Determine the [X, Y] coordinate at the center of the cell enclosing the given text.  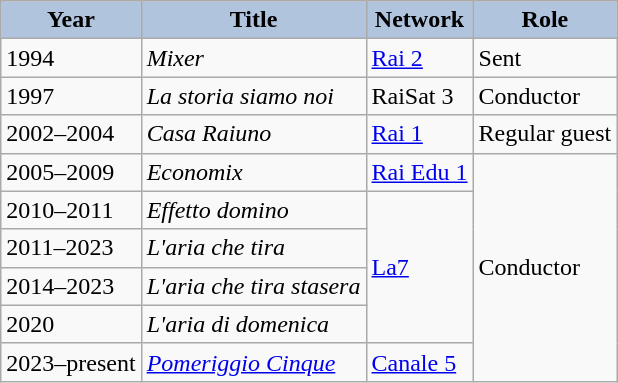
1997 [71, 96]
L'aria di domenica [254, 324]
Year [71, 20]
2023–present [71, 362]
Casa Raiuno [254, 134]
La7 [420, 267]
Network [420, 20]
RaiSat 3 [420, 96]
Economix [254, 172]
2014–2023 [71, 286]
2010–2011 [71, 210]
2005–2009 [71, 172]
2011–2023 [71, 248]
Sent [545, 58]
2020 [71, 324]
Mixer [254, 58]
Pomeriggio Cinque [254, 362]
Regular guest [545, 134]
Rai Edu 1 [420, 172]
2002–2004 [71, 134]
La storia siamo noi [254, 96]
Title [254, 20]
L'aria che tira stasera [254, 286]
Rai 2 [420, 58]
1994 [71, 58]
Rai 1 [420, 134]
L'aria che tira [254, 248]
Canale 5 [420, 362]
Role [545, 20]
Effetto domino [254, 210]
